Find where the given text appears and provide that cell's center as (X, Y) coordinate. 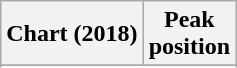
Peakposition (189, 34)
Chart (2018) (72, 34)
